Find where the given text appears and provide that cell's center as [X, Y] coordinate. 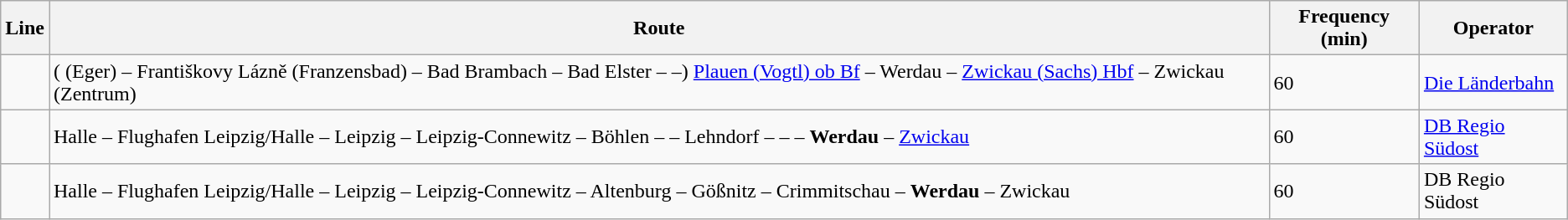
Frequency (min) [1344, 28]
Operator [1493, 28]
Route [658, 28]
Halle – Flughafen Leipzig/Halle – Leipzig – Leipzig-Connewitz – Böhlen – – Lehndorf – – – Werdau – Zwickau [658, 137]
Die Länderbahn [1493, 82]
Line [25, 28]
Halle – Flughafen Leipzig/Halle – Leipzig – Leipzig-Connewitz – Altenburg – Gößnitz – Crimmitschau – Werdau – Zwickau [658, 191]
( (Eger) – Františkovy Lázně (Franzensbad) – Bad Brambach – Bad Elster – –) Plauen (Vogtl) ob Bf – Werdau – Zwickau (Sachs) Hbf – Zwickau (Zentrum) [658, 82]
